Detect which cell encompasses the target text, then output its [x, y] center coordinate. 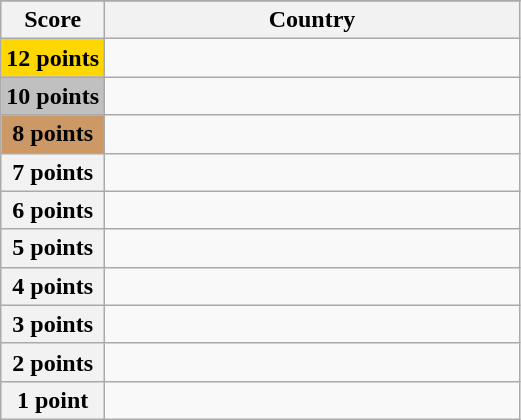
5 points [53, 248]
2 points [53, 362]
Country [312, 20]
7 points [53, 172]
6 points [53, 210]
3 points [53, 324]
4 points [53, 286]
12 points [53, 58]
Score [53, 20]
1 point [53, 400]
10 points [53, 96]
8 points [53, 134]
